Find where the given text appears and provide that cell's center as (X, Y) coordinate. 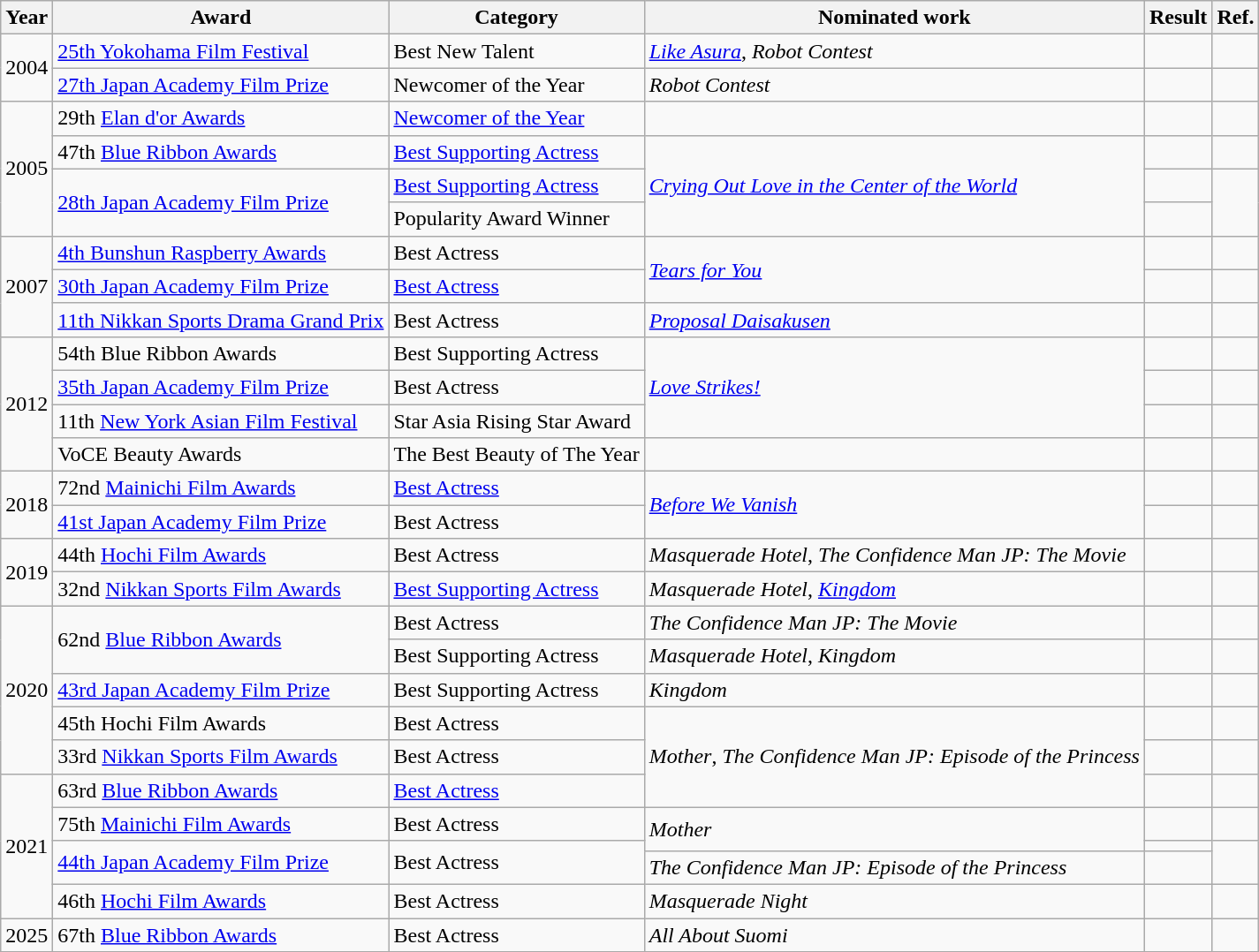
Before We Vanish (894, 505)
2019 (27, 572)
32nd Nikkan Sports Film Awards (221, 589)
Result (1178, 18)
Mother, The Confidence Man JP: Episode of the Princess (894, 757)
Mother (894, 828)
2025 (27, 935)
62nd Blue Ribbon Awards (221, 639)
2020 (27, 690)
The Confidence Man JP: The Movie (894, 623)
2004 (27, 68)
2018 (27, 505)
33rd Nikkan Sports Film Awards (221, 757)
2005 (27, 169)
11th Nikkan Sports Drama Grand Prix (221, 320)
30th Japan Academy Film Prize (221, 286)
Love Strikes! (894, 387)
Popularity Award Winner (516, 219)
2007 (27, 286)
Award (221, 18)
Ref. (1235, 18)
75th Mainichi Film Awards (221, 824)
Like Asura, Robot Contest (894, 51)
44th Hochi Film Awards (221, 555)
72nd Mainichi Film Awards (221, 488)
27th Japan Academy Film Prize (221, 85)
Best New Talent (516, 51)
47th Blue Ribbon Awards (221, 152)
54th Blue Ribbon Awards (221, 353)
Robot Contest (894, 85)
45th Hochi Film Awards (221, 723)
The Best Beauty of The Year (516, 455)
Category (516, 18)
Proposal Daisakusen (894, 320)
4th Bunshun Raspberry Awards (221, 253)
35th Japan Academy Film Prize (221, 387)
46th Hochi Film Awards (221, 901)
2021 (27, 846)
Tears for You (894, 269)
44th Japan Academy Film Prize (221, 862)
All About Suomi (894, 935)
29th Elan d'or Awards (221, 118)
2012 (27, 404)
The Confidence Man JP: Episode of the Princess (894, 867)
28th Japan Academy Film Prize (221, 202)
Kingdom (894, 690)
25th Yokohama Film Festival (221, 51)
Star Asia Rising Star Award (516, 421)
11th New York Asian Film Festival (221, 421)
43rd Japan Academy Film Prize (221, 690)
63rd Blue Ribbon Awards (221, 790)
Masquerade Hotel, The Confidence Man JP: The Movie (894, 555)
67th Blue Ribbon Awards (221, 935)
VoCE Beauty Awards (221, 455)
Year (27, 18)
Crying Out Love in the Center of the World (894, 185)
41st Japan Academy Film Prize (221, 522)
Masquerade Night (894, 901)
Nominated work (894, 18)
